Provide the [x, y] coordinate of the cell's center where the given text is located.  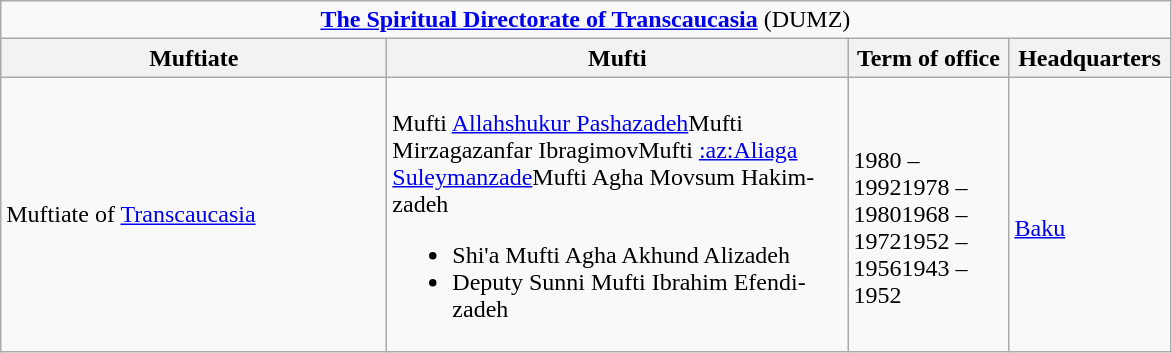
Baku [1090, 214]
Headquarters [1090, 58]
Muftiate [194, 58]
The Spiritual Directorate of Transcaucasia (DUMZ) [586, 20]
Mufti [618, 58]
1980 – 19921978 – 19801968 – 19721952 – 19561943 – 1952 [928, 214]
Term of office [928, 58]
Muftiate of Transcaucasia [194, 214]
